From the cell containing the given text, extract its center point as (X, Y) coordinate. 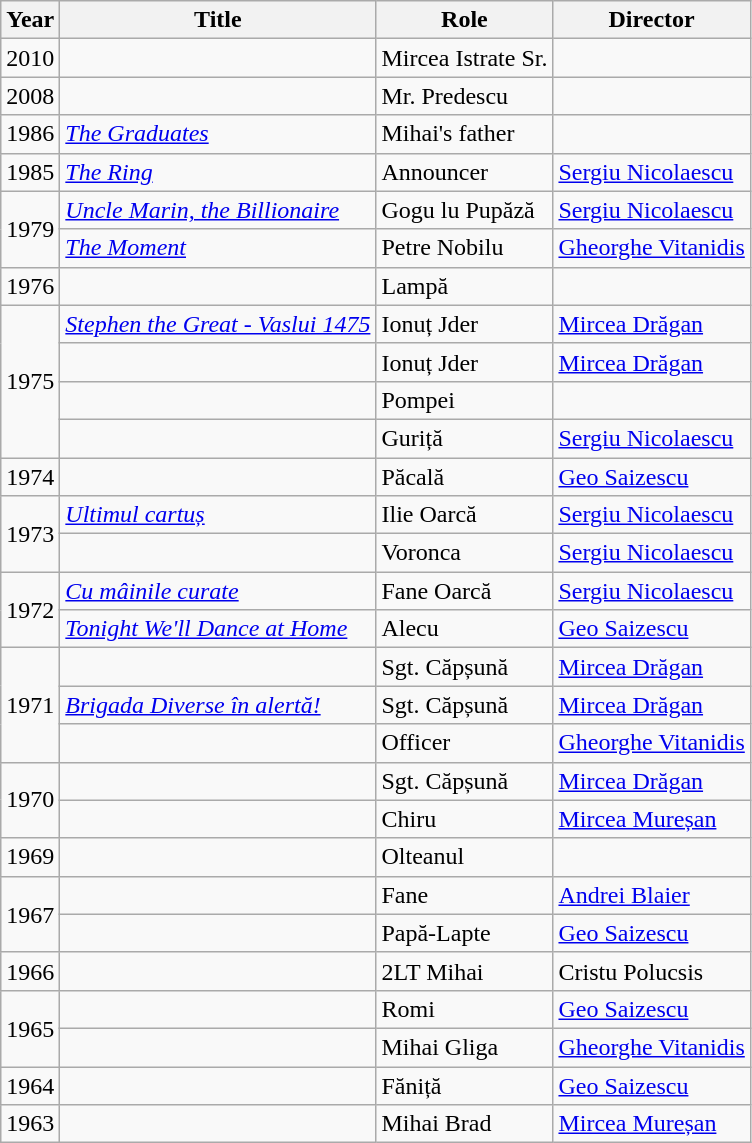
Mr. Predescu (464, 96)
Fane Oarcă (464, 591)
Role (464, 20)
Andrei Blaier (652, 895)
1976 (30, 286)
Romi (464, 1009)
1965 (30, 1028)
Ilie Oarcă (464, 515)
Petre Nobilu (464, 248)
1974 (30, 477)
Chiru (464, 819)
The Ring (218, 172)
Lampă (464, 286)
1971 (30, 705)
Ultimul cartuș (218, 515)
The Moment (218, 248)
1970 (30, 800)
1972 (30, 610)
Cu mâinile curate (218, 591)
Mihai Gliga (464, 1047)
Brigada Diverse în alertă! (218, 705)
Voronca (464, 553)
Păcală (464, 477)
1967 (30, 914)
Year (30, 20)
Fane (464, 895)
Papă-Lapte (464, 933)
Olteanul (464, 857)
1986 (30, 134)
1975 (30, 381)
Stephen the Great - Vaslui 1475 (218, 324)
Announcer (464, 172)
1966 (30, 971)
Alecu (464, 629)
2008 (30, 96)
Guriță (464, 438)
2LT Mihai (464, 971)
Pompei (464, 400)
1964 (30, 1085)
Uncle Marin, the Billionaire (218, 210)
Cristu Polucsis (652, 971)
Title (218, 20)
Director (652, 20)
The Graduates (218, 134)
Mihai's father (464, 134)
1963 (30, 1124)
Făniță (464, 1085)
1969 (30, 857)
Officer (464, 743)
1979 (30, 229)
2010 (30, 58)
1985 (30, 172)
Mihai Brad (464, 1124)
Tonight We'll Dance at Home (218, 629)
Gogu lu Pupăză (464, 210)
1973 (30, 534)
Mircea Istrate Sr. (464, 58)
